Find where the given text appears and provide that cell's center as [X, Y] coordinate. 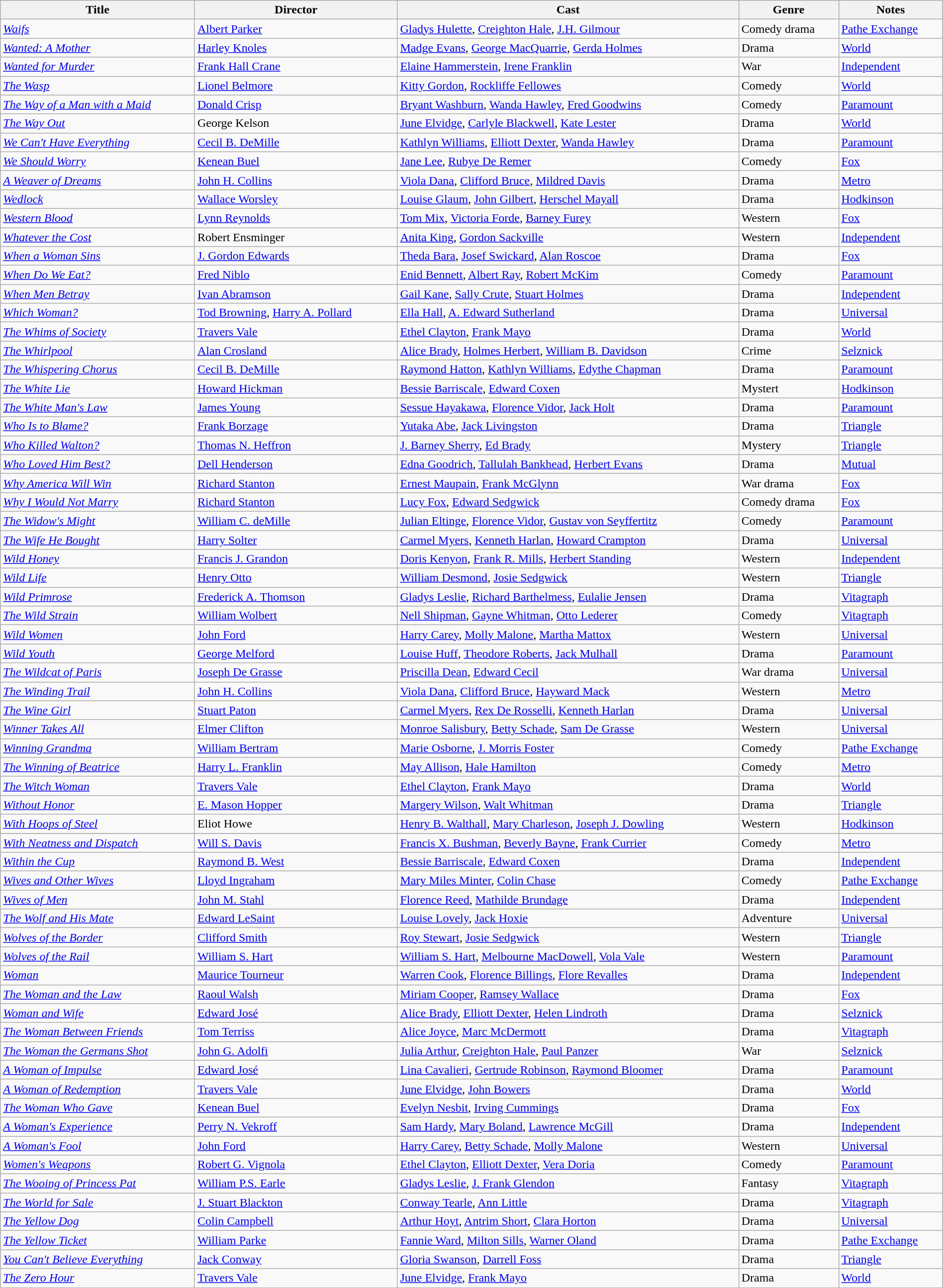
Ernest Maupain, Frank McGlynn [568, 483]
Wild Youth [97, 653]
Louise Lovely, Jack Hoxie [568, 919]
Without Honor [97, 805]
Monroe Salisbury, Betty Schade, Sam De Grasse [568, 729]
The Whispering Chorus [97, 369]
Eliot Howe [295, 824]
William Wolbert [295, 616]
The Way Out [97, 123]
The Wildcat of Paris [97, 672]
The Witch Woman [97, 786]
Raoul Walsh [295, 994]
Tod Browning, Harry A. Pollard [295, 313]
Wild Women [97, 635]
Colin Campbell [295, 1221]
Jane Lee, Rubye De Remer [568, 161]
Doris Kenyon, Frank R. Mills, Herbert Standing [568, 559]
Kitty Gordon, Rockliffe Fellowes [568, 86]
Wallace Worsley [295, 199]
Frank Borzage [295, 426]
Why I Would Not Marry [97, 502]
The Winning of Beatrice [97, 767]
Dell Henderson [295, 464]
Maurice Tourneur [295, 975]
Sam Hardy, Mary Boland, Lawrence McGill [568, 1126]
Carmel Myers, Rex De Rosselli, Kenneth Harlan [568, 710]
James Young [295, 407]
Notes [890, 10]
Henry Otto [295, 578]
Woman [97, 975]
Wives of Men [97, 900]
The Woman the Germans Shot [97, 1051]
Robert Ensminger [295, 237]
Harry L. Franklin [295, 767]
Madge Evans, George MacQuarrie, Gerda Holmes [568, 48]
Enid Bennett, Albert Ray, Robert McKim [568, 275]
The Woman and the Law [97, 994]
Mystert [789, 388]
Whatever the Cost [97, 237]
Women's Weapons [97, 1165]
The Wild Strain [97, 616]
When Men Betray [97, 294]
Wolves of the Border [97, 937]
Wives and Other Wives [97, 881]
Harley Knoles [295, 48]
A Woman's Experience [97, 1126]
Gladys Leslie, Richard Barthelmess, Eulalie Jensen [568, 597]
William S. Hart, Melbourne MacDowell, Vola Vale [568, 956]
Gail Kane, Sally Crute, Stuart Holmes [568, 294]
Wanted for Murder [97, 67]
Robert G. Vignola [295, 1165]
Florence Reed, Mathilde Brundage [568, 900]
Ella Hall, A. Edward Sutherland [568, 313]
Marie Osborne, J. Morris Foster [568, 748]
Wolves of the Rail [97, 956]
With Hoops of Steel [97, 824]
Joseph De Grasse [295, 672]
Perry N. Vekroff [295, 1126]
Jack Conway [295, 1259]
Tom Mix, Victoria Forde, Barney Furey [568, 218]
Crime [789, 351]
Bryant Washburn, Wanda Hawley, Fred Goodwins [568, 104]
Tom Terriss [295, 1032]
Which Woman? [97, 313]
The Woman Who Gave [97, 1107]
John G. Adolfi [295, 1051]
Adventure [789, 919]
Wild Honey [97, 559]
Arthur Hoyt, Antrim Short, Clara Horton [568, 1221]
William C. deMille [295, 521]
Nell Shipman, Gayne Whitman, Otto Lederer [568, 616]
When Do We Eat? [97, 275]
With Neatness and Dispatch [97, 843]
The White Man's Law [97, 407]
Sessue Hayakawa, Florence Vidor, Jack Holt [568, 407]
The Whims of Society [97, 332]
Ethel Clayton, Elliott Dexter, Vera Doria [568, 1165]
Lloyd Ingraham [295, 881]
Who Killed Walton? [97, 445]
Viola Dana, Clifford Bruce, Mildred Davis [568, 180]
Genre [789, 10]
Wild Primrose [97, 597]
J. Stuart Blackton [295, 1202]
When a Woman Sins [97, 256]
Director [295, 10]
Fred Niblo [295, 275]
Yutaka Abe, Jack Livingston [568, 426]
Carmel Myers, Kenneth Harlan, Howard Crampton [568, 540]
Wedlock [97, 199]
Harry Solter [295, 540]
Elmer Clifton [295, 729]
Louise Glaum, John Gilbert, Herschel Mayall [568, 199]
E. Mason Hopper [295, 805]
The Wolf and His Mate [97, 919]
The Woman Between Friends [97, 1032]
George Kelson [295, 123]
Winner Takes All [97, 729]
The Wine Girl [97, 710]
Julian Eltinge, Florence Vidor, Gustav von Seyffertitz [568, 521]
A Woman of Impulse [97, 1070]
Mystery [789, 445]
William P.S. Earle [295, 1184]
Anita King, Gordon Sackville [568, 237]
Title [97, 10]
Lucy Fox, Edward Sedgwick [568, 502]
Frederick A. Thomson [295, 597]
Miriam Cooper, Ramsey Wallace [568, 994]
Francis J. Grandon [295, 559]
William Desmond, Josie Sedgwick [568, 578]
Thomas N. Heffron [295, 445]
June Elvidge, Carlyle Blackwell, Kate Lester [568, 123]
Alice Brady, Holmes Herbert, William B. Davidson [568, 351]
Frank Hall Crane [295, 67]
Fannie Ward, Milton Sills, Warner Oland [568, 1240]
The Winding Trail [97, 691]
Margery Wilson, Walt Whitman [568, 805]
Priscilla Dean, Edward Cecil [568, 672]
Gloria Swanson, Darrell Foss [568, 1259]
The Way of a Man with a Maid [97, 104]
Kathlyn Williams, Elliott Dexter, Wanda Hawley [568, 142]
Within the Cup [97, 862]
Harry Carey, Betty Schade, Molly Malone [568, 1145]
June Elvidge, Frank Mayo [568, 1278]
Alan Crosland [295, 351]
William S. Hart [295, 956]
Conway Tearle, Ann Little [568, 1202]
Roy Stewart, Josie Sedgwick [568, 937]
Woman and Wife [97, 1013]
Edward LeSaint [295, 919]
Louise Huff, Theodore Roberts, Jack Mulhall [568, 653]
John M. Stahl [295, 900]
Stuart Paton [295, 710]
William Parke [295, 1240]
The Widow's Might [97, 521]
We Should Worry [97, 161]
The Wasp [97, 86]
A Woman of Redemption [97, 1089]
Raymond Hatton, Kathlyn Williams, Edythe Chapman [568, 369]
A Weaver of Dreams [97, 180]
The Wife He Bought [97, 540]
Harry Carey, Molly Malone, Martha Mattox [568, 635]
The Yellow Ticket [97, 1240]
Francis X. Bushman, Beverly Bayne, Frank Currier [568, 843]
Alice Brady, Elliott Dexter, Helen Lindroth [568, 1013]
Who Loved Him Best? [97, 464]
Warren Cook, Florence Billings, Flore Revalles [568, 975]
Howard Hickman [295, 388]
Gladys Hulette, Creighton Hale, J.H. Gilmour [568, 29]
Raymond B. West [295, 862]
Mary Miles Minter, Colin Chase [568, 881]
Evelyn Nesbit, Irving Cummings [568, 1107]
J. Barney Sherry, Ed Brady [568, 445]
Winning Grandma [97, 748]
Western Blood [97, 218]
The White Lie [97, 388]
Wild Life [97, 578]
The Zero Hour [97, 1278]
Lionel Belmore [295, 86]
Donald Crisp [295, 104]
A Woman's Fool [97, 1145]
You Can't Believe Everything [97, 1259]
Clifford Smith [295, 937]
Wanted: A Mother [97, 48]
Julia Arthur, Creighton Hale, Paul Panzer [568, 1051]
The Yellow Dog [97, 1221]
The World for Sale [97, 1202]
Albert Parker [295, 29]
Why America Will Win [97, 483]
Lynn Reynolds [295, 218]
The Wooing of Princess Pat [97, 1184]
Gladys Leslie, J. Frank Glendon [568, 1184]
Fantasy [789, 1184]
Elaine Hammerstein, Irene Franklin [568, 67]
Theda Bara, Josef Swickard, Alan Roscoe [568, 256]
Mutual [890, 464]
May Allison, Hale Hamilton [568, 767]
Lina Cavalieri, Gertrude Robinson, Raymond Bloomer [568, 1070]
Alice Joyce, Marc McDermott [568, 1032]
William Bertram [295, 748]
J. Gordon Edwards [295, 256]
George Melford [295, 653]
Henry B. Walthall, Mary Charleson, Joseph J. Dowling [568, 824]
Will S. Davis [295, 843]
June Elvidge, John Bowers [568, 1089]
We Can't Have Everything [97, 142]
Edna Goodrich, Tallulah Bankhead, Herbert Evans [568, 464]
Waifs [97, 29]
Viola Dana, Clifford Bruce, Hayward Mack [568, 691]
The Whirlpool [97, 351]
Cast [568, 10]
Ivan Abramson [295, 294]
Who Is to Blame? [97, 426]
